Determine the [x, y] coordinate at the center of the cell enclosing the given text.  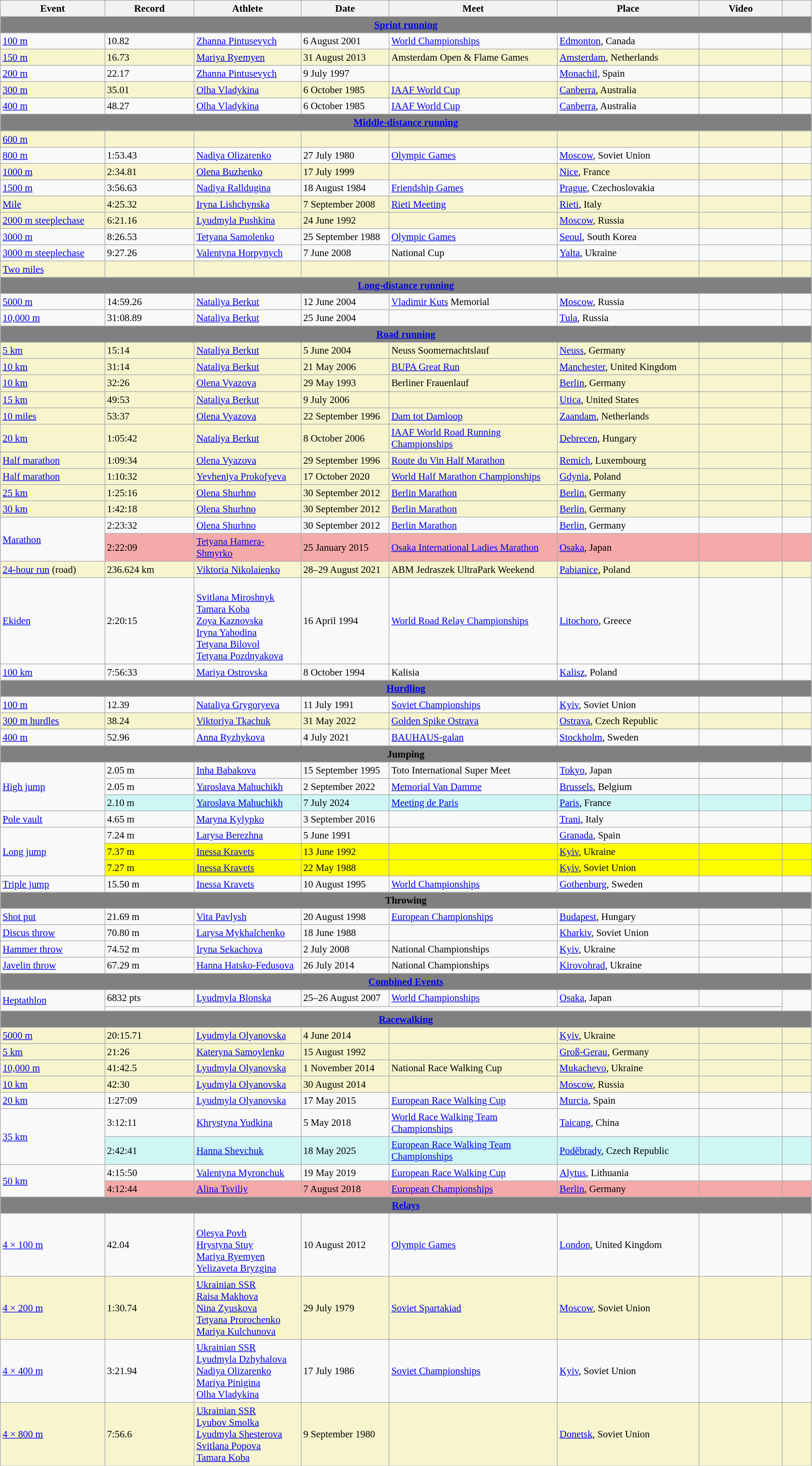
42.04 [149, 1245]
53:37 [149, 416]
Lyudmyla Pushkina [248, 221]
Racewalking [406, 1019]
Seoul, South Korea [628, 237]
Monachil, Spain [628, 74]
2:20:15 [149, 621]
Utica, United States [628, 400]
1:42:18 [149, 509]
Toto International Super Meet [473, 770]
Groß-Gerau, Germany [628, 1052]
Brussels, Belgium [628, 787]
9 July 2006 [345, 400]
Hanna Hatsko-Fedusova [248, 965]
World Road Relay Championships [473, 621]
8 October 1994 [345, 673]
3:21.94 [149, 1372]
Heptathlon [53, 1001]
4 × 200 m [53, 1308]
Olena Buzhenko [248, 172]
15:14 [149, 351]
Long-distance running [406, 286]
2 July 2008 [345, 949]
Olesya PovhHrystyna StuyMariya RyemyenYelizaveta Bryzgina [248, 1245]
9 September 1980 [345, 1434]
52.96 [149, 738]
2000 m steeplechase [53, 221]
70.80 m [149, 933]
Golden Spike Ostrava [473, 722]
Larysa Mykhalchenko [248, 933]
IAAF World Road Running Championships [473, 438]
3000 m [53, 237]
15 km [53, 400]
Video [741, 9]
Rieti, Italy [628, 204]
Tokyo, Japan [628, 770]
9:27.26 [149, 253]
41:42.5 [149, 1068]
22.17 [149, 74]
21 May 2006 [345, 367]
Mukachevo, Ukraine [628, 1068]
30 km [53, 509]
4:15:50 [149, 1173]
Kirovohrad, Ukraine [628, 965]
800 m [53, 155]
Hammer throw [53, 949]
27 July 1980 [345, 155]
8 October 2006 [345, 438]
7 August 2018 [345, 1189]
24-hour run (road) [53, 570]
World Half Marathon Championships [473, 477]
Ekiden [53, 621]
Viktoriya Tkachuk [248, 722]
29 May 1993 [345, 384]
22 May 1988 [345, 868]
Long jump [53, 852]
1000 m [53, 172]
17 October 2020 [345, 477]
Larysa Berezhna [248, 835]
Discus throw [53, 933]
16 April 1994 [345, 621]
Hanna Shevchuk [248, 1151]
Kharkiv, Soviet Union [628, 933]
Prague, Czechoslovakia [628, 188]
19 May 2019 [345, 1173]
Kalisz, Poland [628, 673]
30 August 2014 [345, 1084]
Event [53, 9]
4 June 2014 [345, 1035]
6 August 2001 [345, 41]
Berliner Frauenlauf [473, 384]
1:53.43 [149, 155]
42:30 [149, 1084]
Vladimir Kuts Memorial [473, 302]
Meeting de Paris [473, 803]
Soviet Spartakiad [473, 1308]
35.01 [149, 90]
Hurdling [406, 689]
Stockholm, Sweden [628, 738]
35 km [53, 1136]
7.37 m [149, 852]
1500 m [53, 188]
2:23:32 [149, 525]
10 August 1995 [345, 884]
Relays [406, 1206]
6:21.16 [149, 221]
20 August 1998 [345, 917]
31:14 [149, 367]
Nataliya Grygoryeva [248, 705]
48.27 [149, 106]
2 September 2022 [345, 787]
26 July 2014 [345, 965]
Memorial Van Damme [473, 787]
Remich, Luxembourg [628, 460]
10 miles [53, 416]
Combined Events [406, 982]
Tetyana Hamera-Shmyrko [248, 548]
5 May 2018 [345, 1122]
Nadiya Olizarenko [248, 155]
18 May 2025 [345, 1151]
17 July 1999 [345, 172]
Granada, Spain [628, 835]
Litochoro, Greece [628, 621]
2:42:41 [149, 1151]
Debrecen, Hungary [628, 438]
3:56.63 [149, 188]
Tetyana Samolenko [248, 237]
Svitlana MiroshnykTamara KobaZoya KaznovskaIryna YahodinaTetyana BilovolTetyana Pozdnyakova [248, 621]
2:22:09 [149, 548]
15 August 1992 [345, 1052]
4:25.32 [149, 204]
Friendship Games [473, 188]
7.24 m [149, 835]
22 September 1996 [345, 416]
Manchester, United Kingdom [628, 367]
Kalisia [473, 673]
12 June 2004 [345, 302]
15.50 m [149, 884]
12.39 [149, 705]
Triple jump [53, 884]
Gothenburg, Sweden [628, 884]
Mile [53, 204]
74.52 m [149, 949]
Taicang, China [628, 1122]
11 July 1991 [345, 705]
25 September 1988 [345, 237]
1 November 2014 [345, 1068]
Record [149, 9]
16.73 [149, 58]
5 June 1991 [345, 835]
Athlete [248, 9]
18 August 1984 [345, 188]
European Race Walking Team Championships [473, 1151]
Alina Tsviliy [248, 1189]
National Race Walking Cup [473, 1068]
3000 m steeplechase [53, 253]
Vita Pavlysh [248, 917]
200 m [53, 74]
7:56:33 [149, 673]
4 × 800 m [53, 1434]
Edmonton, Canada [628, 41]
1:05:42 [149, 438]
Iryna Lishchynska [248, 204]
17 July 1986 [345, 1372]
Meet [473, 9]
1:30.74 [149, 1308]
Ukrainian SSRLyubov SmolkaLyudmyla ShesterovaSvitlana PopovaTamara Koba [248, 1434]
2:34.81 [149, 172]
Maryna Kylypko [248, 819]
15 September 1995 [345, 770]
1:27:09 [149, 1101]
1:09:34 [149, 460]
ABM Jedraszek UltraPark Weekend [473, 570]
Valentyna Myronchuk [248, 1173]
Mariya Ostrovska [248, 673]
National Cup [473, 253]
7.27 m [149, 868]
20:15.71 [149, 1035]
10 August 2012 [345, 1245]
Amsterdam, Netherlands [628, 58]
50 km [53, 1181]
Yevheniya Prokofyeva [248, 477]
Murcia, Spain [628, 1101]
28–29 August 2021 [345, 570]
Amsterdam Open & Flame Games [473, 58]
BAUHAUS-galan [473, 738]
Dam tot Damloop [473, 416]
Valentyna Horpynych [248, 253]
Viktoria Nikolaienko [248, 570]
Place [628, 9]
Rieti Meeting [473, 204]
21:26 [149, 1052]
31 August 2013 [345, 58]
7 September 2008 [345, 204]
Pole vault [53, 819]
29 July 1979 [345, 1308]
London, United Kingdom [628, 1245]
Middle-distance running [406, 123]
24 June 1992 [345, 221]
World Race Walking Team Championships [473, 1122]
300 m hurdles [53, 722]
Throwing [406, 900]
100 km [53, 673]
Nadiya Ralldugina [248, 188]
18 June 1988 [345, 933]
4.65 m [149, 819]
150 m [53, 58]
8:26.53 [149, 237]
Neuss, Germany [628, 351]
17 May 2015 [345, 1101]
Neuss Soomernachtslauf [473, 351]
300 m [53, 90]
1:10:32 [149, 477]
Paris, France [628, 803]
3 September 2016 [345, 819]
6832 pts [149, 998]
600 m [53, 139]
3:12:11 [149, 1122]
Jumping [406, 754]
7 June 2008 [345, 253]
High jump [53, 786]
Tula, Russia [628, 318]
Marathon [53, 539]
4 July 2021 [345, 738]
Mariya Ryemyen [248, 58]
14:59.26 [149, 302]
4 × 400 m [53, 1372]
7 July 2024 [345, 803]
38.24 [149, 722]
Road running [406, 335]
31:08.89 [149, 318]
21.69 m [149, 917]
Ukrainian SSRLyudmyla DzhyhalovaNadiya OlizarenkoMariya PiniginaOlha Vladykina [248, 1372]
49:53 [149, 400]
Sprint running [406, 25]
Lyudmyla Blonska [248, 998]
Yalta, Ukraine [628, 253]
Iryna Sekachova [248, 949]
Osaka International Ladies Marathon [473, 548]
25–26 August 2007 [345, 998]
Javelin throw [53, 965]
Alytus, Lithuania [628, 1173]
Inha Babakova [248, 770]
Date [345, 9]
Pabianice, Poland [628, 570]
Anna Ryzhykova [248, 738]
Ostrava, Czech Republic [628, 722]
7:56.6 [149, 1434]
Khrystyna Yudkina [248, 1122]
13 June 1992 [345, 852]
31 May 2022 [345, 722]
25 km [53, 493]
Nice, France [628, 172]
2.10 m [149, 803]
Budapest, Hungary [628, 917]
25 June 2004 [345, 318]
Zaandam, Netherlands [628, 416]
10.82 [149, 41]
Shot put [53, 917]
9 July 1997 [345, 74]
236.624 km [149, 570]
67.29 m [149, 965]
1:25:16 [149, 493]
25 January 2015 [345, 548]
Gdynia, Poland [628, 477]
29 September 1996 [345, 460]
Trani, Italy [628, 819]
Kateryna Samoylenko [248, 1052]
Ukrainian SSRRaisa MakhovaNina ZyuskovaTetyana ProrochenkoMariya Kulchunova [248, 1308]
Two miles [53, 269]
32:26 [149, 384]
Poděbrady, Czech Republic [628, 1151]
4:12:44 [149, 1189]
4 × 100 m [53, 1245]
5 June 2004 [345, 351]
BUPA Great Run [473, 367]
Donetsk, Soviet Union [628, 1434]
Route du Vin Half Marathon [473, 460]
